From the cell containing the given text, extract its center point as [X, Y] coordinate. 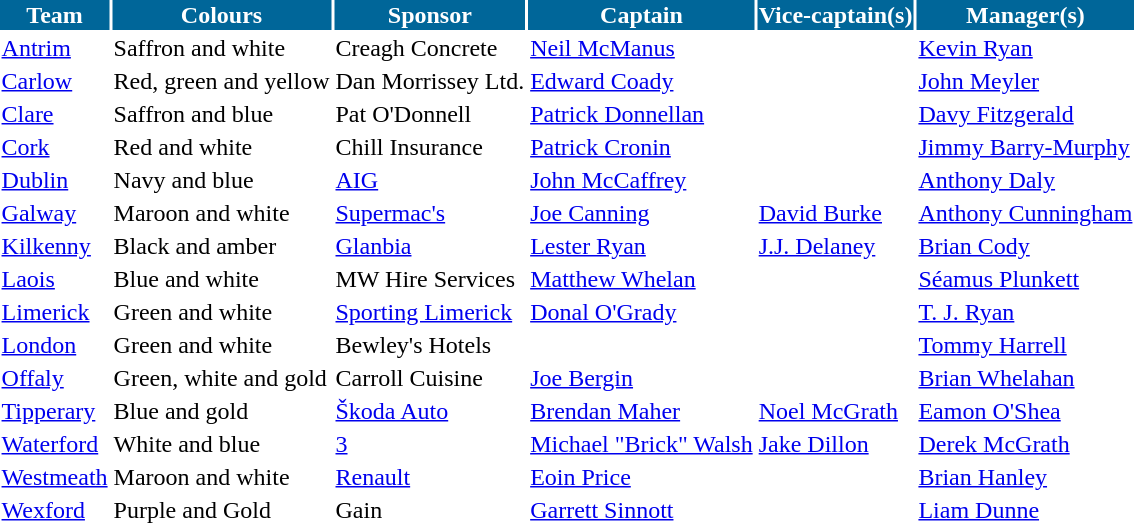
Team [54, 15]
Cork [54, 147]
Westmeath [54, 477]
Laois [54, 279]
White and blue [222, 444]
Joe Canning [642, 213]
Captain [642, 15]
Waterford [54, 444]
Eoin Price [642, 477]
Red, green and yellow [222, 81]
Chill Insurance [430, 147]
Davy Fitzgerald [1026, 114]
Brian Hanley [1026, 477]
Škoda Auto [430, 411]
3 [430, 444]
Vice-captain(s) [836, 15]
Brendan Maher [642, 411]
Creagh Concrete [430, 48]
David Burke [836, 213]
Renault [430, 477]
Eamon O'Shea [1026, 411]
Limerick [54, 312]
Blue and white [222, 279]
Séamus Plunkett [1026, 279]
Lester Ryan [642, 246]
Red and white [222, 147]
Matthew Whelan [642, 279]
Glanbia [430, 246]
Green, white and gold [222, 378]
Colours [222, 15]
Jake Dillon [836, 444]
John Meyler [1026, 81]
Saffron and white [222, 48]
Sporting Limerick [430, 312]
Anthony Cunningham [1026, 213]
Noel McGrath [836, 411]
Michael "Brick" Walsh [642, 444]
Donal O'Grady [642, 312]
Dan Morrissey Ltd. [430, 81]
Supermac's [430, 213]
Tommy Harrell [1026, 345]
MW Hire Services [430, 279]
AIG [430, 180]
Jimmy Barry-Murphy [1026, 147]
Kilkenny [54, 246]
Carlow [54, 81]
Patrick Donnellan [642, 114]
Navy and blue [222, 180]
Dublin [54, 180]
London [54, 345]
Anthony Daly [1026, 180]
J.J. Delaney [836, 246]
Edward Coady [642, 81]
Offaly [54, 378]
Saffron and blue [222, 114]
Pat O'Donnell [430, 114]
Blue and gold [222, 411]
Sponsor [430, 15]
Galway [54, 213]
Kevin Ryan [1026, 48]
Neil McManus [642, 48]
T. J. Ryan [1026, 312]
Antrim [54, 48]
Bewley's Hotels [430, 345]
Joe Bergin [642, 378]
Carroll Cuisine [430, 378]
John McCaffrey [642, 180]
Brian Whelahan [1026, 378]
Tipperary [54, 411]
Patrick Cronin [642, 147]
Brian Cody [1026, 246]
Black and amber [222, 246]
Manager(s) [1026, 15]
Derek McGrath [1026, 444]
Clare [54, 114]
